Identify which cell holds the provided text, then report its [x, y] central coordinate. 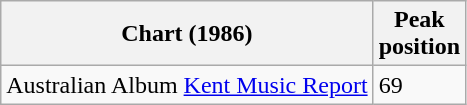
Australian Album Kent Music Report [187, 85]
69 [419, 85]
Chart (1986) [187, 34]
Peakposition [419, 34]
